Find where the given text appears and provide that cell's center as [X, Y] coordinate. 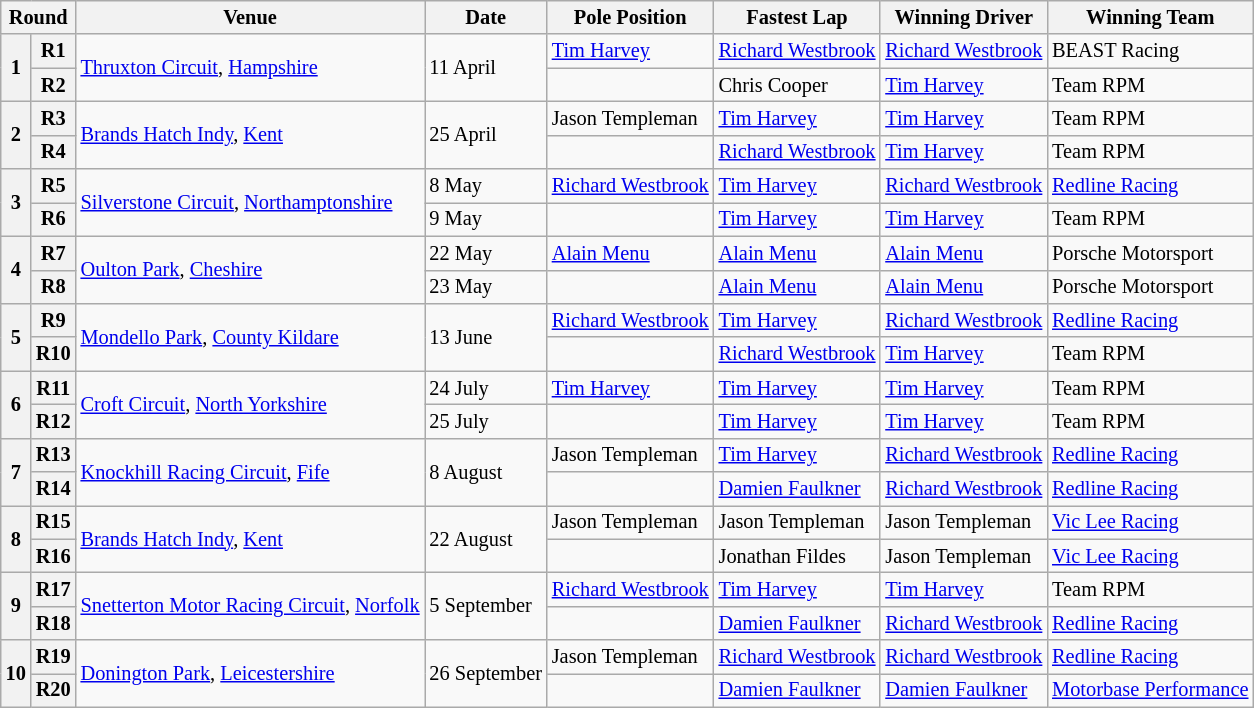
Venue [250, 17]
BEAST Racing [1150, 51]
Round [38, 17]
8 May [485, 186]
26 September [485, 674]
9 May [485, 219]
24 July [485, 388]
R10 [54, 354]
Pole Position [630, 17]
R17 [54, 589]
R11 [54, 388]
R1 [54, 51]
1 [16, 68]
5 September [485, 606]
25 April [485, 134]
7 [16, 472]
Silverstone Circuit, Northamptonshire [250, 202]
R19 [54, 657]
25 July [485, 421]
R2 [54, 85]
8 [16, 538]
3 [16, 202]
R7 [54, 253]
13 June [485, 336]
R3 [54, 118]
6 [16, 404]
Date [485, 17]
R18 [54, 623]
11 April [485, 68]
R16 [54, 556]
Knockhill Racing Circuit, Fife [250, 472]
R4 [54, 152]
10 [16, 674]
Snetterton Motor Racing Circuit, Norfolk [250, 606]
R9 [54, 320]
R15 [54, 522]
8 August [485, 472]
R8 [54, 287]
Mondello Park, County Kildare [250, 336]
Croft Circuit, North Yorkshire [250, 404]
Jonathan Fildes [798, 556]
R14 [54, 489]
R5 [54, 186]
23 May [485, 287]
Thruxton Circuit, Hampshire [250, 68]
R20 [54, 690]
Oulton Park, Cheshire [250, 270]
Chris Cooper [798, 85]
5 [16, 336]
Winning Team [1150, 17]
R12 [54, 421]
R6 [54, 219]
9 [16, 606]
Fastest Lap [798, 17]
4 [16, 270]
Winning Driver [964, 17]
2 [16, 134]
22 August [485, 538]
Motorbase Performance [1150, 690]
22 May [485, 253]
R13 [54, 455]
Donington Park, Leicestershire [250, 674]
